Capture the cell that displays the provided text and extract its (X, Y) central coordinate. 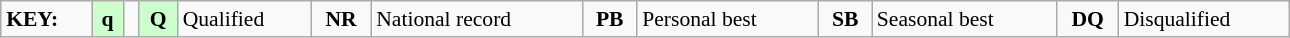
q (108, 19)
Qualified (244, 19)
KEY: (46, 19)
Disqualified (1204, 19)
NR (341, 19)
DQ (1088, 19)
PB (610, 19)
National record (476, 19)
SB (846, 19)
Personal best (728, 19)
Seasonal best (964, 19)
Q (158, 19)
